Output the (X, Y) coordinate of the center of the cell containing the given text.  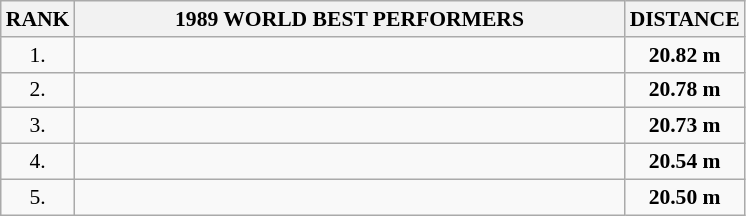
1. (38, 55)
5. (38, 197)
20.82 m (685, 55)
20.73 m (685, 126)
20.78 m (685, 90)
20.50 m (685, 197)
3. (38, 126)
20.54 m (685, 162)
1989 WORLD BEST PERFORMERS (349, 19)
RANK (38, 19)
2. (38, 90)
DISTANCE (685, 19)
4. (38, 162)
